Search for the cell housing the specified text and yield its (X, Y) center coordinate. 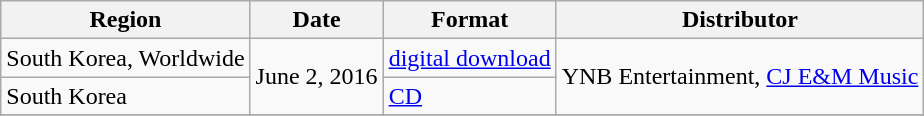
digital download (470, 58)
CD (470, 96)
YNB Entertainment, CJ E&M Music (740, 77)
South Korea (126, 96)
Date (316, 20)
Region (126, 20)
Format (470, 20)
South Korea, Worldwide (126, 58)
June 2, 2016 (316, 77)
Distributor (740, 20)
